Identify which cell holds the provided text, then report its [x, y] central coordinate. 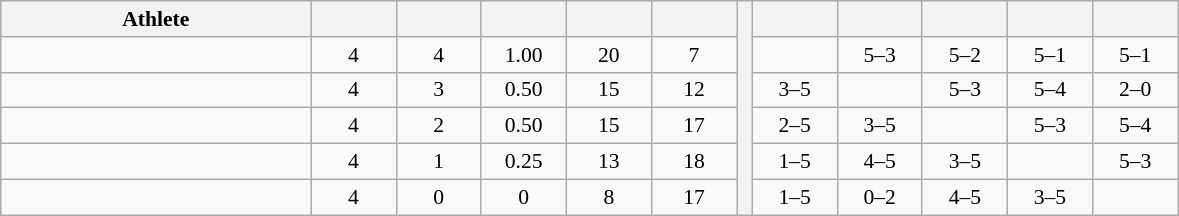
2 [438, 126]
1 [438, 162]
5–2 [964, 55]
1.00 [524, 55]
12 [694, 90]
2–0 [1136, 90]
20 [608, 55]
2–5 [794, 126]
0.25 [524, 162]
Athlete [156, 19]
0–2 [880, 197]
3 [438, 90]
8 [608, 197]
18 [694, 162]
13 [608, 162]
7 [694, 55]
